Extract the [X, Y] coordinate from the center of the cell holding the provided text.  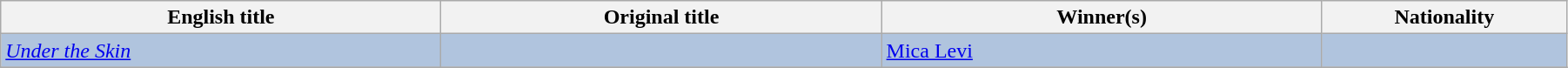
Mica Levi [1102, 51]
Winner(s) [1102, 17]
Under the Skin [221, 51]
Nationality [1444, 17]
English title [221, 17]
Original title [661, 17]
